Pinpoint the cell where the given text exists, returning its [X, Y] midpoint coordinate. 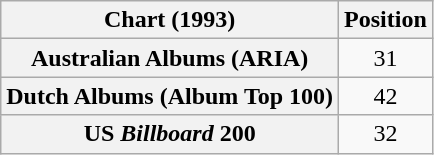
Chart (1993) [170, 20]
Position [386, 20]
32 [386, 134]
31 [386, 58]
42 [386, 96]
Australian Albums (ARIA) [170, 58]
US Billboard 200 [170, 134]
Dutch Albums (Album Top 100) [170, 96]
